Pinpoint the cell where the given text exists, returning its (x, y) midpoint coordinate. 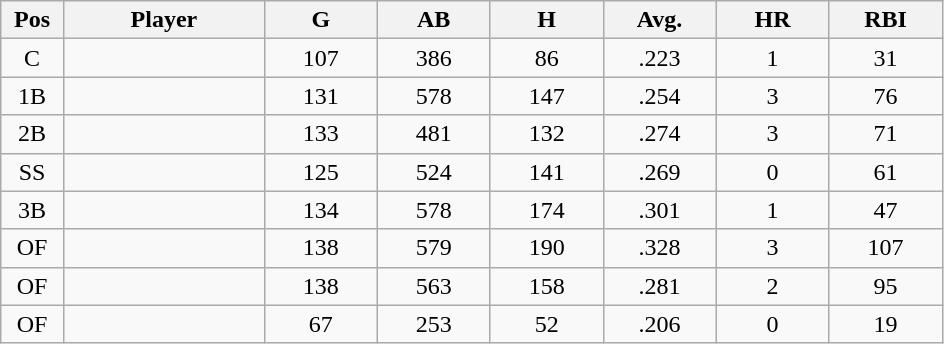
.223 (660, 58)
253 (434, 324)
G (320, 20)
2 (772, 286)
AB (434, 20)
SS (32, 172)
524 (434, 172)
.281 (660, 286)
C (32, 58)
.269 (660, 172)
61 (886, 172)
.328 (660, 248)
71 (886, 134)
.301 (660, 210)
147 (546, 96)
190 (546, 248)
H (546, 20)
Player (164, 20)
.274 (660, 134)
386 (434, 58)
125 (320, 172)
19 (886, 324)
47 (886, 210)
76 (886, 96)
133 (320, 134)
134 (320, 210)
31 (886, 58)
174 (546, 210)
141 (546, 172)
Avg. (660, 20)
579 (434, 248)
RBI (886, 20)
HR (772, 20)
132 (546, 134)
1B (32, 96)
52 (546, 324)
481 (434, 134)
158 (546, 286)
95 (886, 286)
86 (546, 58)
Pos (32, 20)
.254 (660, 96)
67 (320, 324)
563 (434, 286)
3B (32, 210)
.206 (660, 324)
131 (320, 96)
2B (32, 134)
